For the text-containing cell, return its midpoint in (X, Y) coordinate format. 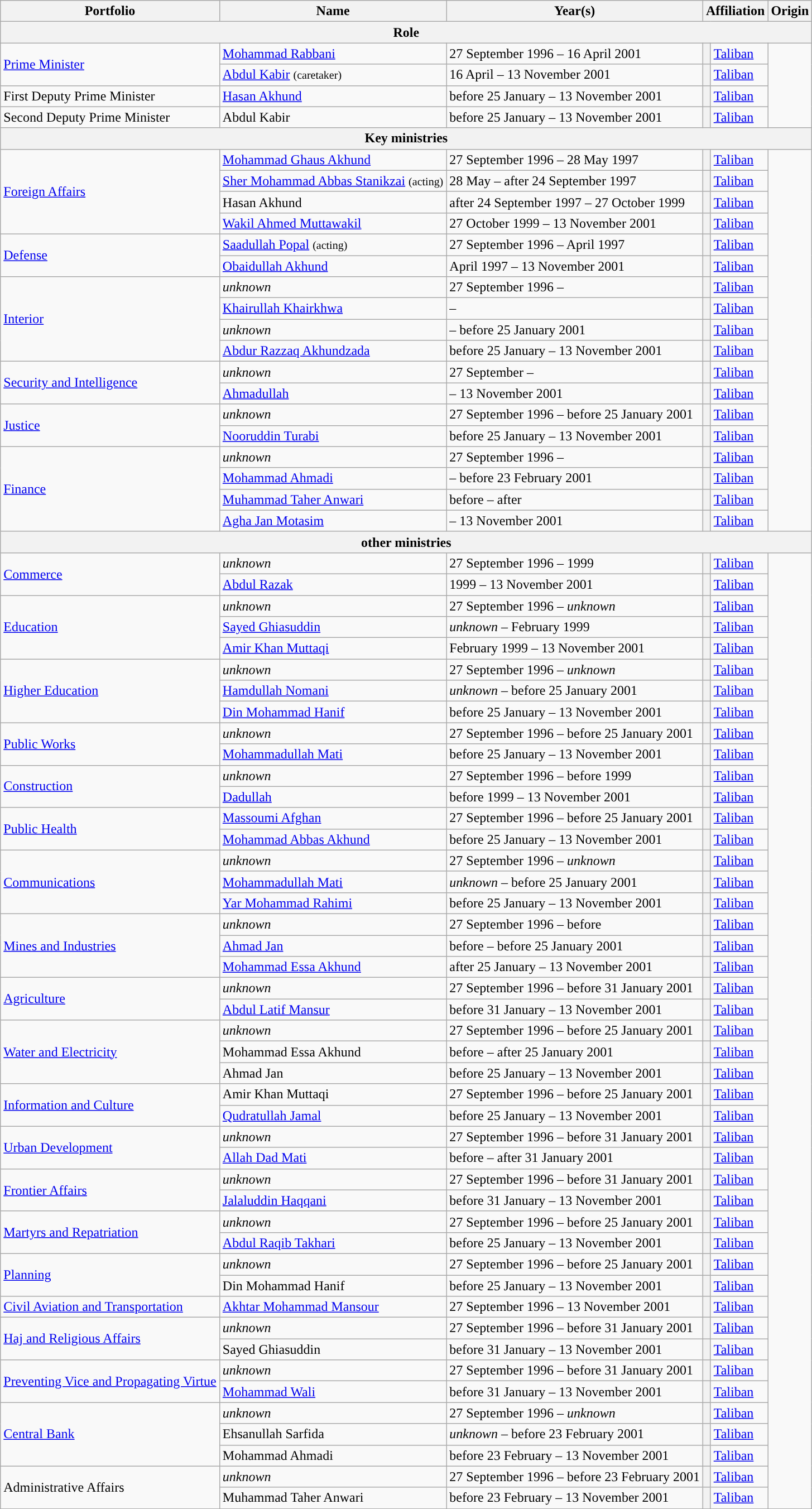
Administrative Affairs (110, 1487)
Wakil Ahmed Muttawakil (333, 223)
Civil Aviation and Transportation (110, 1307)
27 September 1996 – 13 November 2001 (575, 1307)
27 September 1996 – before (575, 924)
Second Deputy Prime Minister (110, 117)
27 September 1996 – before 1999 (575, 776)
Ehsanullah Sarfida (333, 1434)
Defense (110, 255)
unknown – before 23 February 2001 (575, 1434)
Abdur Razzaq Akhundzada (333, 351)
Khairullah Khairkhwa (333, 309)
before – before 25 January 2001 (575, 946)
27 September 1996 – April 1997 (575, 244)
Agriculture (110, 999)
Mohammad Rabbani (333, 54)
Public Works (110, 744)
Affiliation (735, 11)
Ahmadullah (333, 393)
28 May – after 24 September 1997 (575, 181)
Prime Minister (110, 64)
other ministries (406, 542)
Water and Electricity (110, 1052)
Higher Education (110, 691)
Allah Dad Mati (333, 1158)
Security and Intelligence (110, 383)
Commerce (110, 574)
Abdul Kabir (caretaker) (333, 75)
27 September – (575, 372)
Abdul Razak (333, 584)
27 September 1996 – 28 May 1997 (575, 160)
Yar Mohammad Rahimi (333, 903)
Name (333, 11)
Public Health (110, 829)
after 24 September 1997 – 27 October 1999 (575, 202)
Planning (110, 1275)
Sher Mohammad Abbas Stanikzai (acting) (333, 181)
Justice (110, 425)
after 25 January – 13 November 2001 (575, 967)
Mohammad Ghaus Akhund (333, 160)
Year(s) (575, 11)
– before 25 January 2001 (575, 330)
Martyrs and Repatriation (110, 1232)
April 1997 – 13 November 2001 (575, 266)
Abdul Latif Mansur (333, 1010)
Haj and Religious Affairs (110, 1339)
Nooruddin Turabi (333, 436)
Communications (110, 882)
Saadullah Popal (acting) (333, 244)
Preventing Vice and Propagating Virtue (110, 1381)
Origin (790, 11)
27 September 1996 – before 23 February 2001 (575, 1477)
before 1999 – 13 November 2001 (575, 797)
Key ministries (406, 138)
1999 – 13 November 2001 (575, 584)
Dadullah (333, 797)
Central Bank (110, 1434)
Urban Development (110, 1147)
Foreign Affairs (110, 191)
Education (110, 627)
Interior (110, 319)
before – after 25 January 2001 (575, 1052)
February 1999 – 13 November 2001 (575, 648)
Mines and Industries (110, 945)
Construction (110, 786)
Jalaluddin Haqqani (333, 1200)
Frontier Affairs (110, 1190)
Abdul Raqib Takhari (333, 1243)
Abdul Kabir (333, 117)
27 September 1996 – 16 April 2001 (575, 54)
Finance (110, 489)
16 April – 13 November 2001 (575, 75)
unknown – February 1999 (575, 627)
– before 23 February 2001 (575, 478)
Obaidullah Akhund (333, 266)
Akhtar Mohammad Mansour (333, 1307)
before – after 31 January 2001 (575, 1158)
Agha Jan Motasim (333, 521)
Qudratullah Jamal (333, 1116)
Massoumi Afghan (333, 818)
Portfolio (110, 11)
before – after (575, 499)
First Deputy Prime Minister (110, 96)
– (575, 309)
Mohammad Abbas Akhund (333, 839)
Information and Culture (110, 1105)
Hamdullah Nomani (333, 691)
27 September 1996 – 1999 (575, 563)
27 October 1999 – 13 November 2001 (575, 223)
Mohammad Wali (333, 1392)
Role (406, 32)
